Locate the cell with the specified text and output its [X, Y] center coordinate. 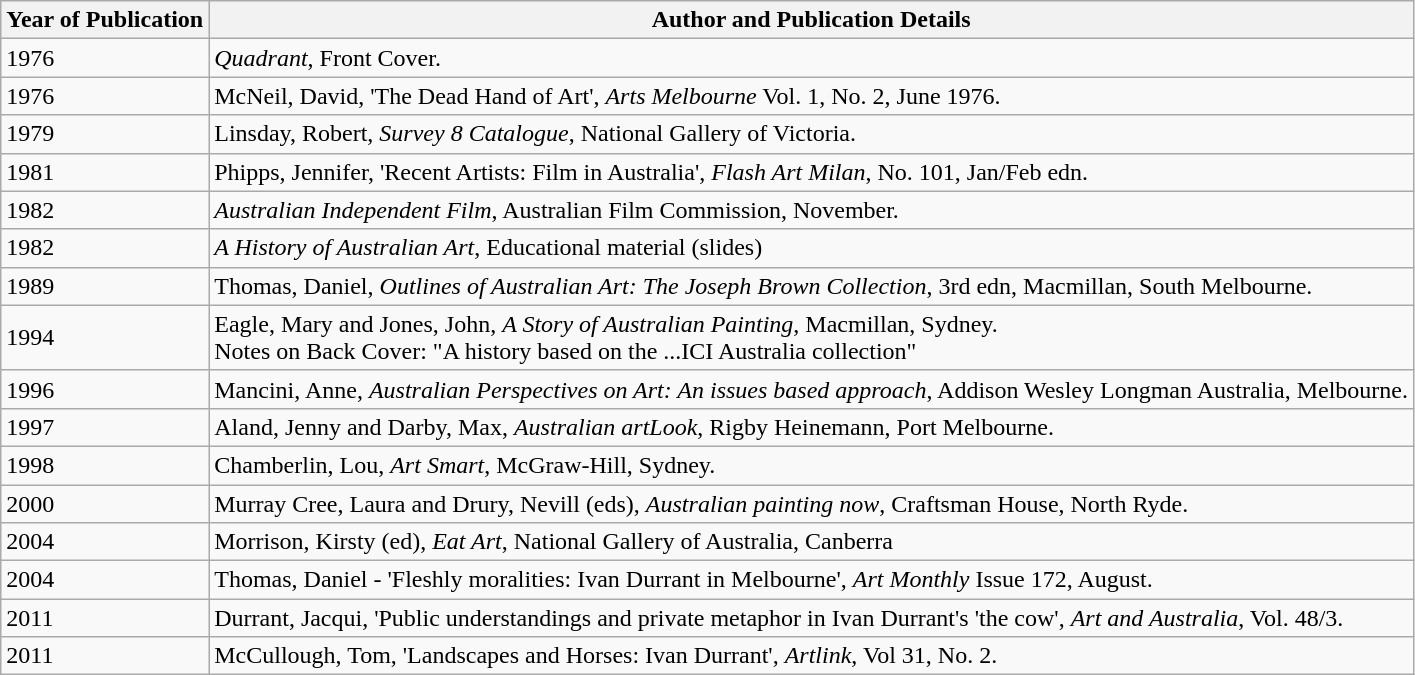
1997 [105, 427]
Thomas, Daniel - 'Fleshly moralities: Ivan Durrant in Melbourne', Art Monthly Issue 172, August. [812, 580]
Linsday, Robert, Survey 8 Catalogue, National Gallery of Victoria. [812, 134]
Mancini, Anne, Australian Perspectives on Art: An issues based approach, Addison Wesley Longman Australia, Melbourne. [812, 389]
McCullough, Tom, 'Landscapes and Horses: Ivan Durrant', Artlink, Vol 31, No. 2. [812, 656]
Year of Publication [105, 20]
Murray Cree, Laura and Drury, Nevill (eds), Australian painting now, Craftsman House, North Ryde. [812, 503]
1979 [105, 134]
Chamberlin, Lou, Art Smart, McGraw-Hill, Sydney. [812, 465]
Phipps, Jennifer, 'Recent Artists: Film in Australia', Flash Art Milan, No. 101, Jan/Feb edn. [812, 172]
Author and Publication Details [812, 20]
Australian Independent Film, Australian Film Commission, November. [812, 210]
Durrant, Jacqui, 'Public understandings and private metaphor in Ivan Durrant's 'the cow', Art and Australia, Vol. 48/3. [812, 618]
McNeil, David, 'The Dead Hand of Art', Arts Melbourne Vol. 1, No. 2, June 1976. [812, 96]
Thomas, Daniel, Outlines of Australian Art: The Joseph Brown Collection, 3rd edn, Macmillan, South Melbourne. [812, 286]
A History of Australian Art, Educational material (slides) [812, 248]
1981 [105, 172]
2000 [105, 503]
Quadrant, Front Cover. [812, 58]
1998 [105, 465]
Morrison, Kirsty (ed), Eat Art, National Gallery of Australia, Canberra [812, 542]
Aland, Jenny and Darby, Max, Australian artLook, Rigby Heinemann, Port Melbourne. [812, 427]
1996 [105, 389]
1994 [105, 338]
1989 [105, 286]
